Extract the [X, Y] coordinate from the center of the cell holding the provided text.  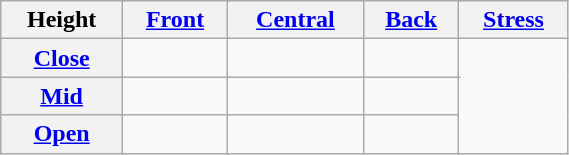
Stress [514, 20]
Front [176, 20]
Central [295, 20]
Height [62, 20]
Mid [62, 96]
Close [62, 58]
Back [411, 20]
Open [62, 134]
